Output the [X, Y] coordinate of the center of the cell containing the given text.  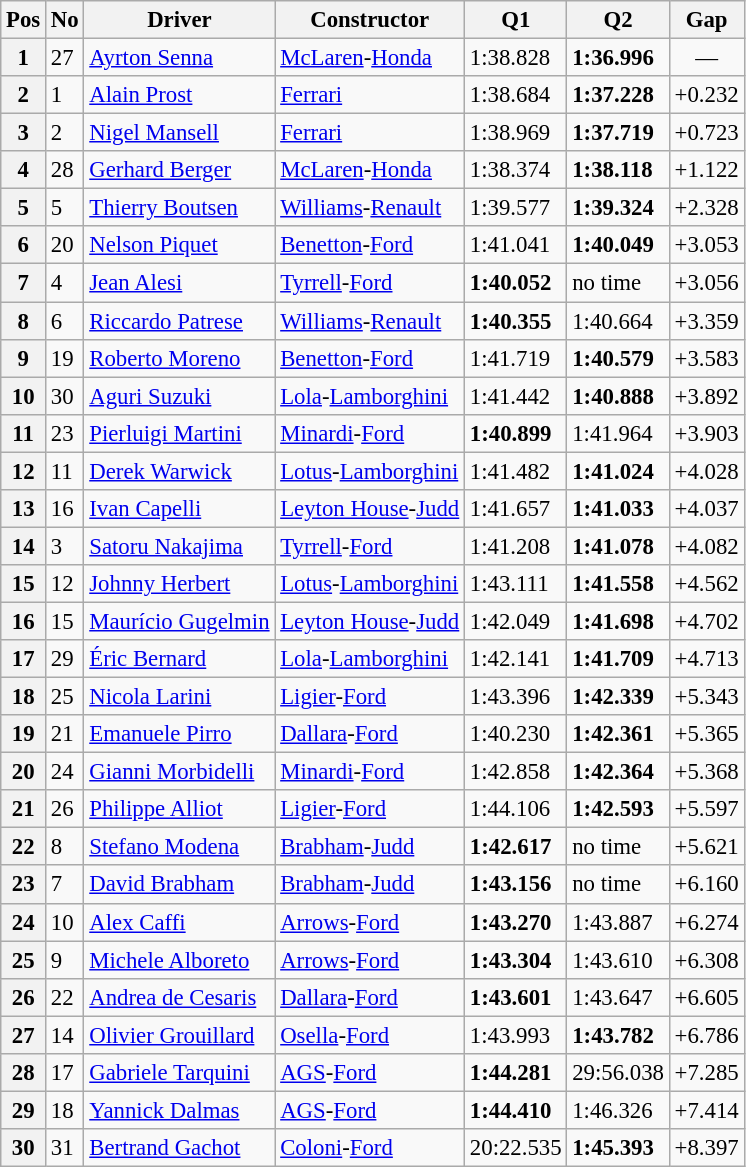
+3.583 [706, 358]
1:42.617 [516, 847]
Maurício Gugelmin [180, 621]
Emanuele Pirro [180, 734]
+3.056 [706, 283]
1:42.858 [516, 772]
+5.365 [706, 734]
+3.359 [706, 321]
1:40.664 [618, 321]
Osella-Ford [370, 1035]
Nelson Piquet [180, 245]
1:43.156 [516, 885]
1:42.364 [618, 772]
+8.397 [706, 1148]
+4.562 [706, 584]
+4.702 [706, 621]
1:43.887 [618, 922]
Gerhard Berger [180, 170]
1:43.993 [516, 1035]
+6.160 [706, 885]
1:44.281 [516, 1073]
1:46.326 [618, 1110]
1:44.410 [516, 1110]
Nigel Mansell [180, 133]
1:40.888 [618, 396]
1:38.374 [516, 170]
+3.903 [706, 433]
Gianni Morbidelli [180, 772]
Constructor [370, 20]
Alex Caffi [180, 922]
1:41.964 [618, 433]
No [65, 20]
1:44.106 [516, 809]
1:41.482 [516, 471]
1:43.111 [516, 584]
1:42.049 [516, 621]
+0.232 [706, 95]
1:41.558 [618, 584]
1:37.719 [618, 133]
Jean Alesi [180, 283]
Ayrton Senna [180, 58]
1:42.141 [516, 659]
Pos [24, 20]
1:41.208 [516, 546]
Andrea de Cesaris [180, 997]
Gabriele Tarquini [180, 1073]
31 [65, 1148]
1:36.996 [618, 58]
1:38.828 [516, 58]
Gap [706, 20]
+1.122 [706, 170]
+6.605 [706, 997]
1:43.782 [618, 1035]
1:43.304 [516, 960]
Michele Alboreto [180, 960]
Roberto Moreno [180, 358]
1:43.396 [516, 697]
Thierry Boutsen [180, 208]
1:41.024 [618, 471]
29:56.038 [618, 1073]
1:41.033 [618, 509]
+5.597 [706, 809]
Pierluigi Martini [180, 433]
1:42.361 [618, 734]
1:40.230 [516, 734]
David Brabham [180, 885]
— [706, 58]
1:41.709 [618, 659]
+6.308 [706, 960]
1:38.118 [618, 170]
Éric Bernard [180, 659]
1:41.041 [516, 245]
1:40.899 [516, 433]
Bertrand Gachot [180, 1148]
1:43.647 [618, 997]
Stefano Modena [180, 847]
1:45.393 [618, 1148]
1:38.684 [516, 95]
Driver [180, 20]
1:42.339 [618, 697]
Q2 [618, 20]
1:40.052 [516, 283]
+3.053 [706, 245]
+3.892 [706, 396]
Aguri Suzuki [180, 396]
Philippe Alliot [180, 809]
Derek Warwick [180, 471]
1:37.228 [618, 95]
1:42.593 [618, 809]
+6.274 [706, 922]
1:41.719 [516, 358]
1:40.355 [516, 321]
Satoru Nakajima [180, 546]
1:39.577 [516, 208]
20:22.535 [516, 1148]
+5.343 [706, 697]
+4.082 [706, 546]
1:41.078 [618, 546]
+2.328 [706, 208]
Q1 [516, 20]
+5.621 [706, 847]
1:41.657 [516, 509]
Riccardo Patrese [180, 321]
1:39.324 [618, 208]
+4.028 [706, 471]
+4.037 [706, 509]
1:40.579 [618, 358]
1:43.601 [516, 997]
1:41.698 [618, 621]
13 [24, 509]
1:38.969 [516, 133]
+6.786 [706, 1035]
+4.713 [706, 659]
Olivier Grouillard [180, 1035]
1:40.049 [618, 245]
Ivan Capelli [180, 509]
+7.414 [706, 1110]
1:41.442 [516, 396]
+5.368 [706, 772]
Coloni-Ford [370, 1148]
Alain Prost [180, 95]
1:43.270 [516, 922]
+7.285 [706, 1073]
Nicola Larini [180, 697]
Johnny Herbert [180, 584]
1:43.610 [618, 960]
Yannick Dalmas [180, 1110]
+0.723 [706, 133]
